Scan for the cell matching the given text and deliver its [X, Y] coordinate at center. 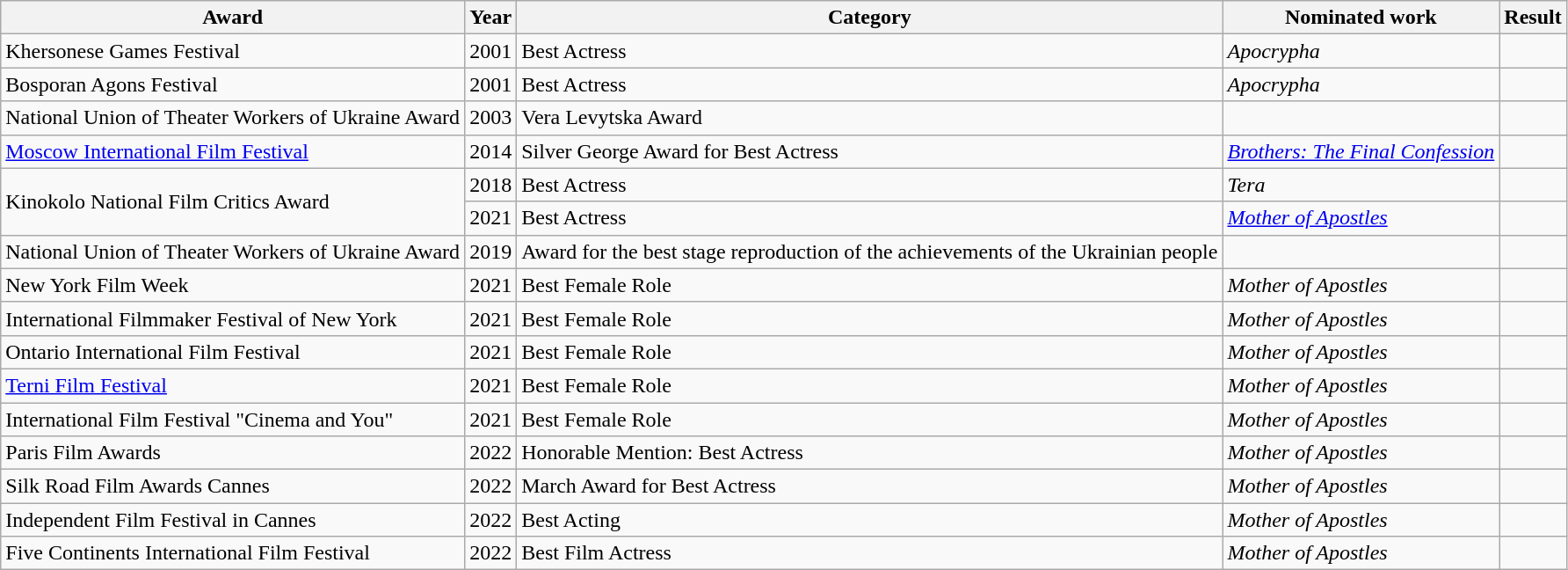
Khersonese Games Festival [233, 51]
Five Continents International Film Festival [233, 553]
Result [1533, 18]
Silver George Award for Best Actress [870, 151]
Terni Film Festival [233, 385]
Vera Levytska Award [870, 118]
International Filmmaker Festival of New York [233, 318]
Year [490, 18]
2003 [490, 118]
Nominated work [1361, 18]
Category [870, 18]
Moscow International Film Festival [233, 151]
Paris Film Awards [233, 453]
Independent Film Festival in Cannes [233, 520]
2018 [490, 185]
International Film Festival "Cinema and You" [233, 420]
Kinokolo National Film Critics Award [233, 201]
Bosporan Agons Festival [233, 84]
Award [233, 18]
2014 [490, 151]
Best Acting [870, 520]
Silk Road Film Awards Cannes [233, 486]
Best Film Actress [870, 553]
Brothers: The Final Confession [1361, 151]
Honorable Mention: Best Actress [870, 453]
March Award for Best Actress [870, 486]
Ontario International Film Festival [233, 352]
New York Film Week [233, 285]
Award for the best stage reproduction of the achievements of the Ukrainian people [870, 252]
2019 [490, 252]
Tera [1361, 185]
